Search for the cell housing the specified text and yield its (x, y) center coordinate. 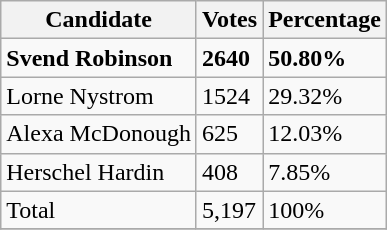
1524 (229, 96)
Lorne Nystrom (99, 96)
408 (229, 172)
Alexa McDonough (99, 134)
29.32% (325, 96)
Candidate (99, 20)
Svend Robinson (99, 58)
Total (99, 210)
625 (229, 134)
Percentage (325, 20)
Votes (229, 20)
100% (325, 210)
7.85% (325, 172)
Herschel Hardin (99, 172)
50.80% (325, 58)
2640 (229, 58)
12.03% (325, 134)
5,197 (229, 210)
